Extract the [X, Y] coordinate from the center of the cell holding the provided text.  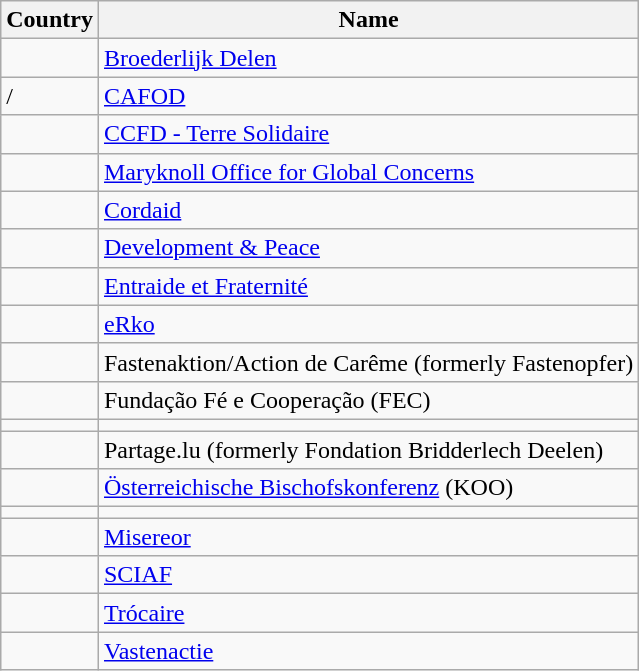
Fundação Fé e Cooperação (FEC) [368, 400]
Development & Peace [368, 248]
Maryknoll Office for Global Concerns [368, 172]
/ [50, 96]
Misereor [368, 537]
Country [50, 20]
CCFD - Terre Solidaire [368, 134]
Partage.lu (formerly Fondation Bridderlech Deelen) [368, 449]
Entraide et Fraternité [368, 286]
Name [368, 20]
Trócaire [368, 613]
Vastenactie [368, 651]
Fastenaktion/Action de Carême (formerly Fastenopfer) [368, 362]
Cordaid [368, 210]
CAFOD [368, 96]
SCIAF [368, 575]
eRko [368, 324]
Österreichische Bischofskonferenz (KOO) [368, 488]
Broederlijk Delen [368, 58]
